Extract the (x, y) coordinate from the center of the cell holding the provided text.  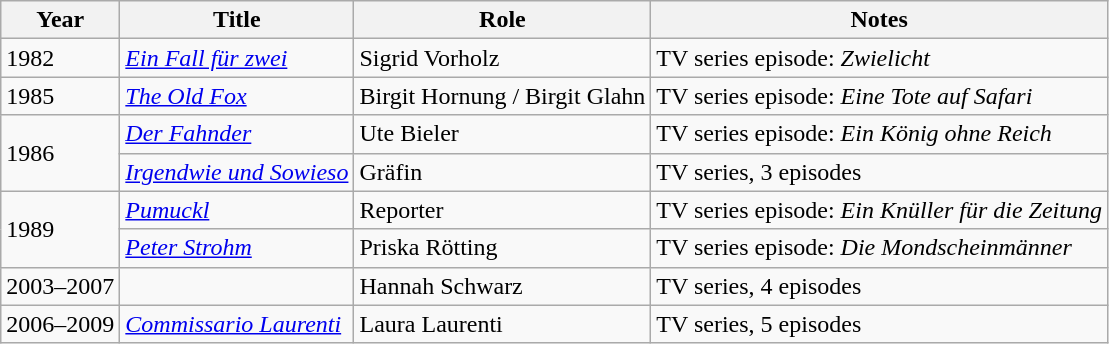
1982 (60, 58)
Commissario Laurenti (237, 324)
Title (237, 20)
TV series episode: Ein Knüller für die Zeitung (880, 210)
2006–2009 (60, 324)
Sigrid Vorholz (502, 58)
Der Fahnder (237, 134)
Reporter (502, 210)
TV series, 4 episodes (880, 286)
Priska Rötting (502, 248)
2003–2007 (60, 286)
Irgendwie und Sowieso (237, 172)
1989 (60, 229)
TV series episode: Eine Tote auf Safari (880, 96)
Peter Strohm (237, 248)
TV series, 5 episodes (880, 324)
1985 (60, 96)
TV series episode: Die Mondscheinmänner (880, 248)
Role (502, 20)
Pumuckl (237, 210)
Ein Fall für zwei (237, 58)
1986 (60, 153)
Notes (880, 20)
TV series episode: Zwielicht (880, 58)
Laura Laurenti (502, 324)
The Old Fox (237, 96)
TV series episode: Ein König ohne Reich (880, 134)
TV series, 3 episodes (880, 172)
Birgit Hornung / Birgit Glahn (502, 96)
Ute Bieler (502, 134)
Hannah Schwarz (502, 286)
Year (60, 20)
Gräfin (502, 172)
